Determine the (X, Y) coordinate at the center of the cell enclosing the given text.  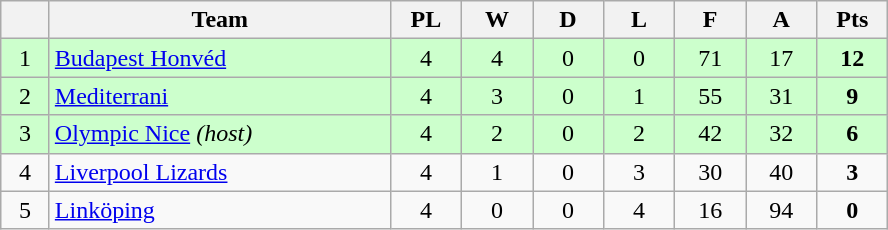
W (496, 20)
Linköping (220, 210)
40 (782, 172)
42 (710, 134)
16 (710, 210)
D (568, 20)
94 (782, 210)
31 (782, 96)
6 (852, 134)
71 (710, 58)
5 (26, 210)
Liverpool Lizards (220, 172)
F (710, 20)
Team (220, 20)
PL (426, 20)
A (782, 20)
Mediterrani (220, 96)
L (640, 20)
30 (710, 172)
32 (782, 134)
12 (852, 58)
55 (710, 96)
17 (782, 58)
Budapest Honvéd (220, 58)
Olympic Nice (host) (220, 134)
Pts (852, 20)
9 (852, 96)
